Detect which cell encompasses the target text, then output its (x, y) center coordinate. 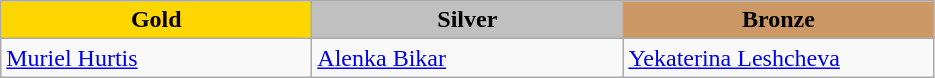
Muriel Hurtis (156, 58)
Gold (156, 20)
Bronze (778, 20)
Silver (468, 20)
Yekaterina Leshcheva (778, 58)
Alenka Bikar (468, 58)
